Return [x, y] of the center of cell containing provided text 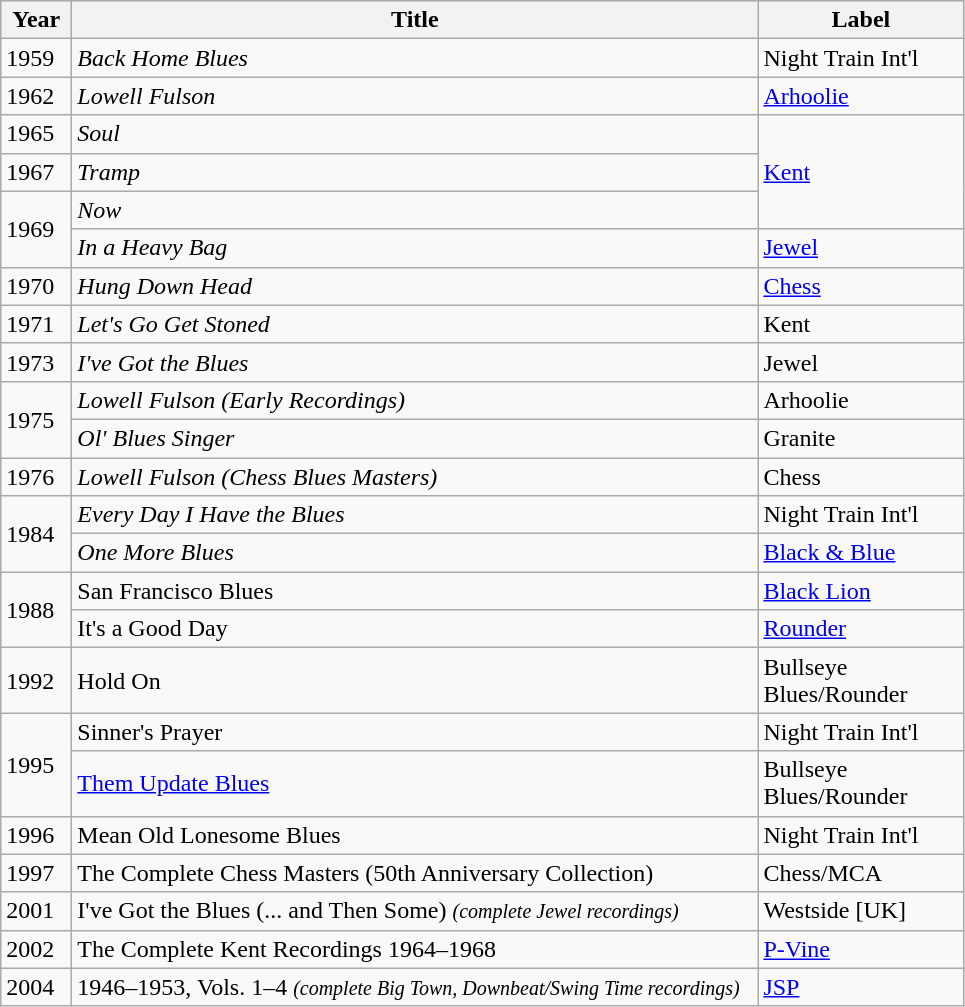
Every Day I Have the Blues [415, 515]
Lowell Fulson (Chess Blues Masters) [415, 477]
1967 [36, 172]
Mean Old Lonesome Blues [415, 835]
I've Got the Blues (... and Then Some) (complete Jewel recordings) [415, 911]
2004 [36, 987]
1965 [36, 134]
Title [415, 20]
Lowell Fulson [415, 96]
1946–1953, Vols. 1–4 (complete Big Town, Downbeat/Swing Time recordings) [415, 987]
1959 [36, 58]
Westside [UK] [861, 911]
1992 [36, 680]
P-Vine [861, 949]
Hold On [415, 680]
Chess/MCA [861, 873]
Granite [861, 438]
Hung Down Head [415, 286]
1995 [36, 764]
Sinner's Prayer [415, 732]
1962 [36, 96]
Now [415, 210]
2001 [36, 911]
1996 [36, 835]
1984 [36, 534]
Label [861, 20]
1976 [36, 477]
The Complete Chess Masters (50th Anniversary Collection) [415, 873]
Back Home Blues [415, 58]
1970 [36, 286]
Black & Blue [861, 553]
Lowell Fulson (Early Recordings) [415, 400]
2002 [36, 949]
1971 [36, 324]
Black Lion [861, 591]
1988 [36, 610]
I've Got the Blues [415, 362]
The Complete Kent Recordings 1964–1968 [415, 949]
It's a Good Day [415, 629]
San Francisco Blues [415, 591]
Tramp [415, 172]
1969 [36, 229]
One More Blues [415, 553]
Let's Go Get Stoned [415, 324]
Ol' Blues Singer [415, 438]
1973 [36, 362]
Them Update Blues [415, 784]
Soul [415, 134]
Rounder [861, 629]
In a Heavy Bag [415, 248]
Year [36, 20]
1975 [36, 419]
1997 [36, 873]
JSP [861, 987]
